Provide the (x, y) coordinate of the cell's center where the given text is located.  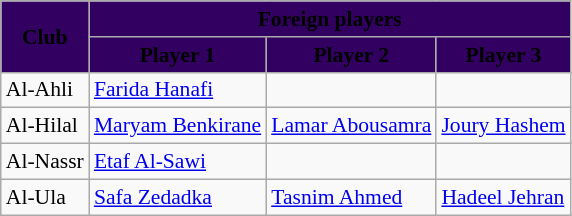
Player 2 (351, 55)
Al-Ula (45, 197)
Lamar Abousamra (351, 126)
Player 3 (503, 55)
Hadeel Jehran (503, 197)
Club (45, 36)
Al-Nassr (45, 162)
Safa Zedadka (178, 197)
Player 1 (178, 55)
Tasnim Ahmed (351, 197)
Farida Hanafi (178, 90)
Joury Hashem (503, 126)
Al-Ahli (45, 90)
Maryam Benkirane (178, 126)
Foreign players (330, 19)
Al-Hilal (45, 126)
Etaf Al-Sawi (178, 162)
